From the cell containing the given text, extract its center point as [X, Y] coordinate. 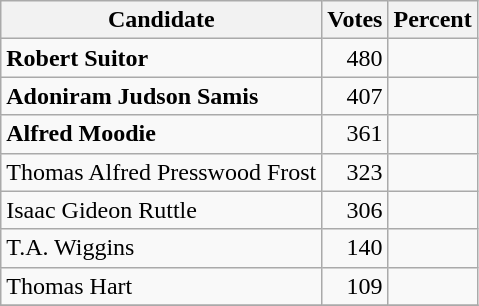
109 [355, 286]
480 [355, 58]
361 [355, 134]
Robert Suitor [162, 58]
140 [355, 248]
Candidate [162, 20]
Isaac Gideon Ruttle [162, 210]
Percent [432, 20]
Adoniram Judson Samis [162, 96]
Thomas Alfred Presswood Frost [162, 172]
Alfred Moodie [162, 134]
407 [355, 96]
323 [355, 172]
Thomas Hart [162, 286]
306 [355, 210]
T.A. Wiggins [162, 248]
Votes [355, 20]
